Return (x, y) of the center of cell containing provided text 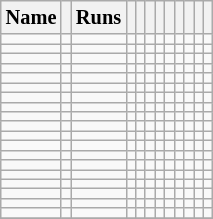
Runs (98, 17)
Name (32, 17)
